Return the [x, y] coordinate for the center point of the cell that contains the specified text.  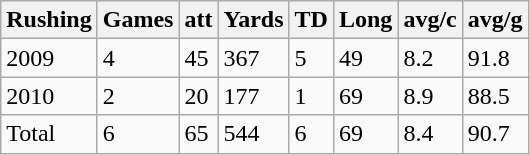
avg/c [430, 20]
att [198, 20]
91.8 [495, 58]
1 [311, 96]
20 [198, 96]
Yards [254, 20]
TD [311, 20]
88.5 [495, 96]
Long [365, 20]
Rushing [49, 20]
8.9 [430, 96]
90.7 [495, 134]
49 [365, 58]
Total [49, 134]
65 [198, 134]
367 [254, 58]
Games [138, 20]
177 [254, 96]
8.4 [430, 134]
2009 [49, 58]
2010 [49, 96]
4 [138, 58]
5 [311, 58]
544 [254, 134]
45 [198, 58]
avg/g [495, 20]
2 [138, 96]
8.2 [430, 58]
